Detect which cell encompasses the target text, then output its [X, Y] center coordinate. 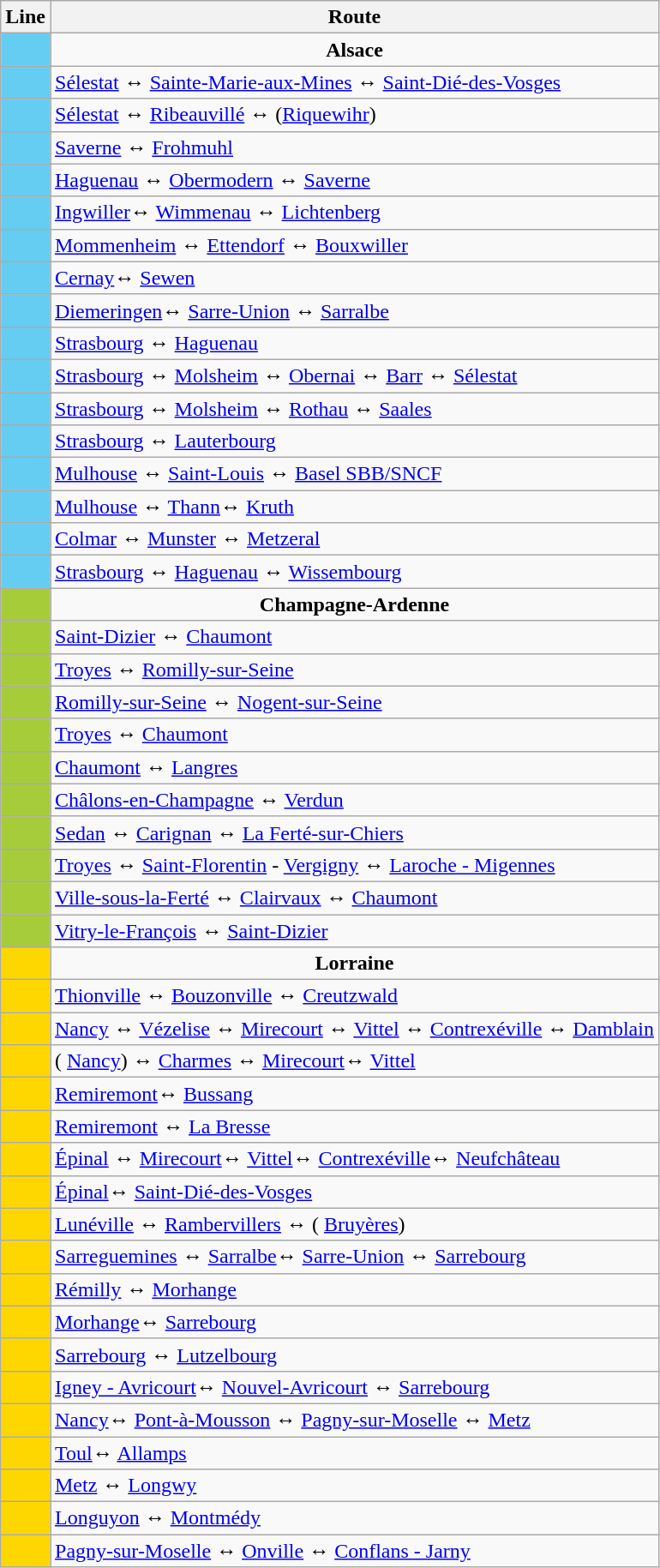
Épinal↔ Saint-Dié-des-Vosges [354, 1192]
Nancy↔ Pont-à-Mousson ↔ Pagny-sur-Moselle ↔ Metz [354, 1420]
Line [26, 17]
( Nancy) ↔ Charmes ↔ Mirecourt↔ Vittel [354, 1061]
Metz ↔ Longwy [354, 1486]
Sarreguemines ↔ Sarralbe↔ Sarre-Union ↔ Sarrebourg [354, 1257]
Sedan ↔ Carignan ↔ La Ferté-sur-Chiers [354, 832]
Mulhouse ↔ Thann↔ Kruth [354, 507]
Mulhouse ↔ Saint-Louis ↔ Basel SBB/SNCF [354, 474]
Morhange↔ Sarrebourg [354, 1322]
Strasbourg ↔ Lauterbourg [354, 442]
Lorraine [354, 964]
Ingwiller↔ Wimmenau ↔ Lichtenberg [354, 213]
Colmar ↔ Munster ↔ Metzeral [354, 539]
Strasbourg ↔ Haguenau [354, 343]
Igney - Avricourt↔ Nouvel-Avricourt ↔ Sarrebourg [354, 1387]
Épinal ↔ Mirecourt↔ Vittel↔ Contrexéville↔ Neufchâteau [354, 1159]
Vitry-le-François ↔ Saint-Dizier [354, 930]
Nancy ↔ Vézelise ↔ Mirecourt ↔ Vittel ↔ Contrexéville ↔ Damblain [354, 1029]
Thionville ↔ Bouzonville ↔ Creutzwald [354, 996]
Strasbourg ↔ Molsheim ↔ Obernai ↔ Barr ↔ Sélestat [354, 375]
Remiremont↔ Bussang [354, 1094]
Sélestat ↔ Ribeauvillé ↔ (Riquewihr) [354, 115]
Troyes ↔ Saint-Florentin - Vergigny ↔ Laroche - Migennes [354, 865]
Diemeringen↔ Sarre-Union ↔ Sarralbe [354, 310]
Sélestat ↔ Sainte-Marie-aux-Mines ↔ Saint-Dié-des-Vosges [354, 82]
Ville-sous-la-Ferté ↔ Clairvaux ↔ Chaumont [354, 898]
Chaumont ↔ Langres [354, 767]
Remiremont ↔ La Bresse [354, 1126]
Strasbourg ↔ Haguenau ↔ Wissembourg [354, 572]
Alsace [354, 50]
Longuyon ↔ Montmédy [354, 1518]
Sarrebourg ↔ Lutzelbourg [354, 1355]
Champagne-Ardenne [354, 604]
Haguenau ↔ Obermodern ↔ Saverne [354, 180]
Toul↔ Allamps [354, 1453]
Troyes ↔ Romilly-sur-Seine [354, 670]
Lunéville ↔ Rambervillers ↔ ( Bruyères) [354, 1224]
Mommenheim ↔ Ettendorf ↔ Bouxwiller [354, 245]
Saverne ↔ Frohmuhl [354, 147]
Troyes ↔ Chaumont [354, 735]
Romilly-sur-Seine ↔ Nogent-sur-Seine [354, 702]
Cernay↔ Sewen [354, 278]
Route [354, 17]
Châlons-en-Champagne ↔ Verdun [354, 800]
Rémilly ↔ Morhange [354, 1289]
Strasbourg ↔ Molsheim ↔ Rothau ↔ Saales [354, 409]
Pagny-sur-Moselle ↔ Onville ↔ Conflans - Jarny [354, 1551]
Saint-Dizier ↔ Chaumont [354, 637]
